Find where the given text appears and provide that cell's center as (x, y) coordinate. 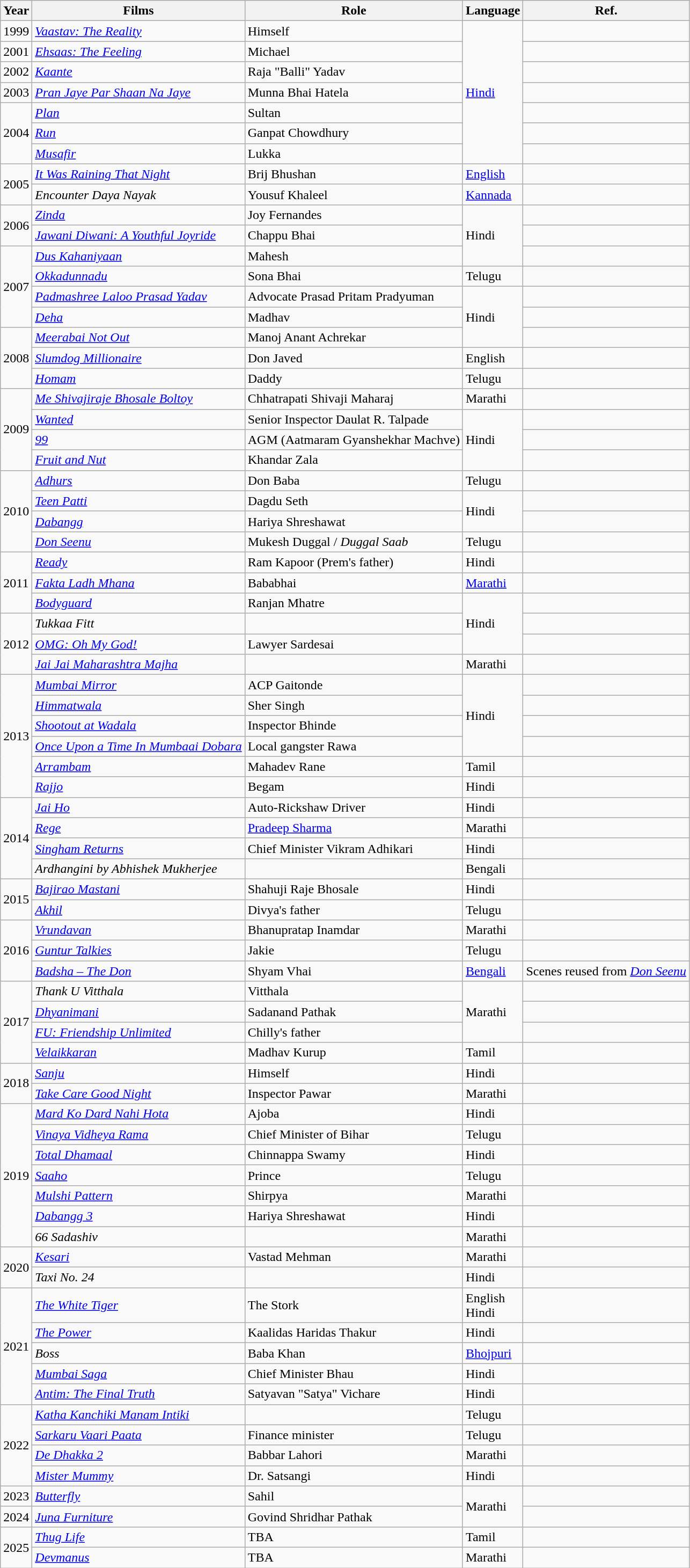
2023 (16, 1496)
Thug Life (138, 1537)
2025 (16, 1547)
Vrundavan (138, 930)
Pradeep Sharma (354, 828)
2020 (16, 1267)
Ram Kapoor (Prem's father) (354, 562)
It Was Raining That Night (138, 174)
Mahesh (354, 256)
Jai Ho (138, 807)
Ganpat Chowdhury (354, 133)
Michael (354, 52)
Don Javed (354, 358)
Shyam Vhai (354, 971)
Velaikkaran (138, 1053)
Chilly's father (354, 1032)
AGM (Aatmaram Gyanshekhar Machve) (354, 440)
Boss (138, 1353)
Katha Kanchiki Manam Intiki (138, 1414)
Padmashree Laloo Prasad Yadav (138, 297)
2003 (16, 92)
Ehsaas: The Feeling (138, 52)
Baba Khan (354, 1353)
Satyavan "Satya" Vichare (354, 1394)
Total Dhamaal (138, 1155)
Mister Mummy (138, 1476)
2011 (16, 582)
Vinaya Vidheya Rama (138, 1134)
Senior Inspector Daulat R. Talpade (354, 419)
Take Care Good Night (138, 1093)
2008 (16, 358)
Chappu Bhai (354, 235)
Sultan (354, 113)
Sarkaru Vaari Paata (138, 1435)
2024 (16, 1516)
Jawani Diwani: A Youthful Joyride (138, 235)
2017 (16, 1022)
66 Sadashiv (138, 1236)
Dhyanimani (138, 1012)
2022 (16, 1445)
Mahadev Rane (354, 767)
Once Upon a Time In Mumbaai Dobara (138, 746)
EnglishHindi (493, 1306)
Bodyguard (138, 603)
ACP Gaitonde (354, 685)
Fruit and Nut (138, 460)
Joy Fernandes (354, 215)
Encounter Daya Nayak (138, 194)
The Stork (354, 1306)
Mulshi Pattern (138, 1195)
Sona Bhai (354, 276)
Yousuf Khaleel (354, 194)
2002 (16, 72)
Dagdu Seth (354, 501)
Rege (138, 828)
Kaante (138, 72)
Shahuji Raje Bhosale (354, 889)
Kaalidas Haridas Thakur (354, 1333)
Jai Jai Maharashtra Majha (138, 665)
Lukka (354, 154)
Shirpya (354, 1195)
Daddy (354, 378)
Bababhai (354, 582)
Scenes reused from Don Seenu (606, 971)
Lawyer Sardesai (354, 644)
The Power (138, 1333)
Bhojpuri (493, 1353)
Munna Bhai Hatela (354, 92)
Vitthala (354, 991)
2010 (16, 511)
Akhil (138, 910)
Sadanand Pathak (354, 1012)
2005 (16, 184)
Inspector Pawar (354, 1093)
Bajirao Mastani (138, 889)
Dabangg (138, 521)
Local gangster Rawa (354, 746)
FU: Friendship Unlimited (138, 1032)
Mard Ko Dard Nahi Hota (138, 1114)
Devmanus (138, 1557)
Divya's father (354, 910)
2018 (16, 1083)
Antim: The Final Truth (138, 1394)
Babbar Lahori (354, 1455)
Madhav (354, 317)
Ranjan Mhatre (354, 603)
Auto-Rickshaw Driver (354, 807)
99 (138, 440)
Khandar Zala (354, 460)
2019 (16, 1175)
2004 (16, 133)
Year (16, 11)
2012 (16, 644)
Sher Singh (354, 705)
Guntur Talkies (138, 951)
Thank U Vitthala (138, 991)
2009 (16, 429)
Run (138, 133)
Bhanupratap Inamdar (354, 930)
Tukkaa Fitt (138, 624)
Teen Patti (138, 501)
2014 (16, 838)
Raja "Balli" Yadav (354, 72)
Homam (138, 378)
2006 (16, 225)
2007 (16, 287)
Okkadunnadu (138, 276)
Mukesh Duggal / Duggal Saab (354, 542)
Ajoba (354, 1114)
Dus Kahaniyaan (138, 256)
2013 (16, 736)
Adhurs (138, 480)
Mumbai Saga (138, 1374)
Chhatrapati Shivaji Maharaj (354, 399)
2001 (16, 52)
Musafir (138, 154)
Chief Minister Bhau (354, 1374)
Chinnappa Swamy (354, 1155)
Ardhangini by Abhishek Mukherjee (138, 869)
Sahil (354, 1496)
Don Baba (354, 480)
Meerabai Not Out (138, 338)
Saaho (138, 1175)
Arrambam (138, 767)
Ref. (606, 11)
2021 (16, 1346)
De Dhakka 2 (138, 1455)
Kannada (493, 194)
Language (493, 11)
Prince (354, 1175)
Fakta Ladh Mhana (138, 582)
Don Seenu (138, 542)
Mumbai Mirror (138, 685)
Chief Minister of Bihar (354, 1134)
Plan (138, 113)
Wanted (138, 419)
Singham Returns (138, 848)
Govind Shridhar Pathak (354, 1516)
Pran Jaye Par Shaan Na Jaye (138, 92)
Deha (138, 317)
Dabangg 3 (138, 1216)
Vaastav: The Reality (138, 31)
Zinda (138, 215)
OMG: Oh My God! (138, 644)
Role (354, 11)
Inspector Bhinde (354, 726)
Films (138, 11)
1999 (16, 31)
2015 (16, 899)
Taxi No. 24 (138, 1278)
Madhav Kurup (354, 1053)
Manoj Anant Achrekar (354, 338)
Slumdog Millionaire (138, 358)
Vastad Mehman (354, 1257)
Jakie (354, 951)
Advocate Prasad Pritam Pradyuman (354, 297)
Brij Bhushan (354, 174)
Butterfly (138, 1496)
Dr. Satsangi (354, 1476)
Me Shivajiraje Bhosale Boltoy (138, 399)
Chief Minister Vikram Adhikari (354, 848)
Juna Furniture (138, 1516)
Himmatwala (138, 705)
Badsha – The Don (138, 971)
Begam (354, 787)
Ready (138, 562)
Sanju (138, 1073)
Kesari (138, 1257)
Finance minister (354, 1435)
Shootout at Wadala (138, 726)
Rajjo (138, 787)
2016 (16, 951)
The White Tiger (138, 1306)
